Determine the (X, Y) coordinate at the center of the cell enclosing the given text.  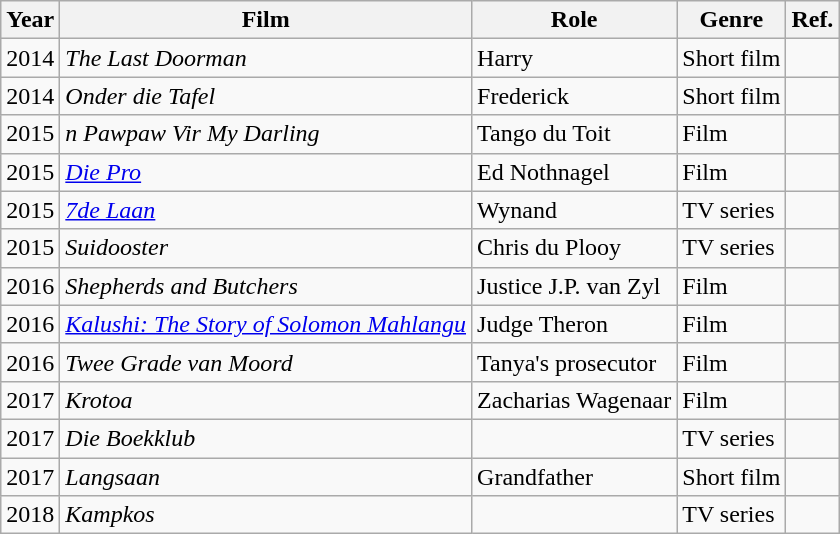
Kalushi: The Story of Solomon Mahlangu (266, 324)
Langsaan (266, 477)
Tanya's prosecutor (574, 362)
Chris du Plooy (574, 248)
Ed Nothnagel (574, 172)
Role (574, 20)
Tango du Toit (574, 134)
Genre (732, 20)
Suidooster (266, 248)
Justice J.P. van Zyl (574, 286)
Twee Grade van Moord (266, 362)
Year (30, 20)
Die Boekklub (266, 438)
Frederick (574, 96)
7de Laan (266, 210)
Ref. (812, 20)
Onder die Tafel (266, 96)
The Last Doorman (266, 58)
Die Pro (266, 172)
Judge Theron (574, 324)
2018 (30, 515)
Krotoa (266, 400)
Harry (574, 58)
Shepherds and Butchers (266, 286)
Wynand (574, 210)
Zacharias Wagenaar (574, 400)
Kampkos (266, 515)
n Pawpaw Vir My Darling (266, 134)
Grandfather (574, 477)
